Scan for the cell matching the given text and deliver its [X, Y] coordinate at center. 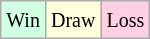
Win [24, 20]
Loss [126, 20]
Draw [72, 20]
